Pinpoint the cell where the given text exists, returning its (x, y) midpoint coordinate. 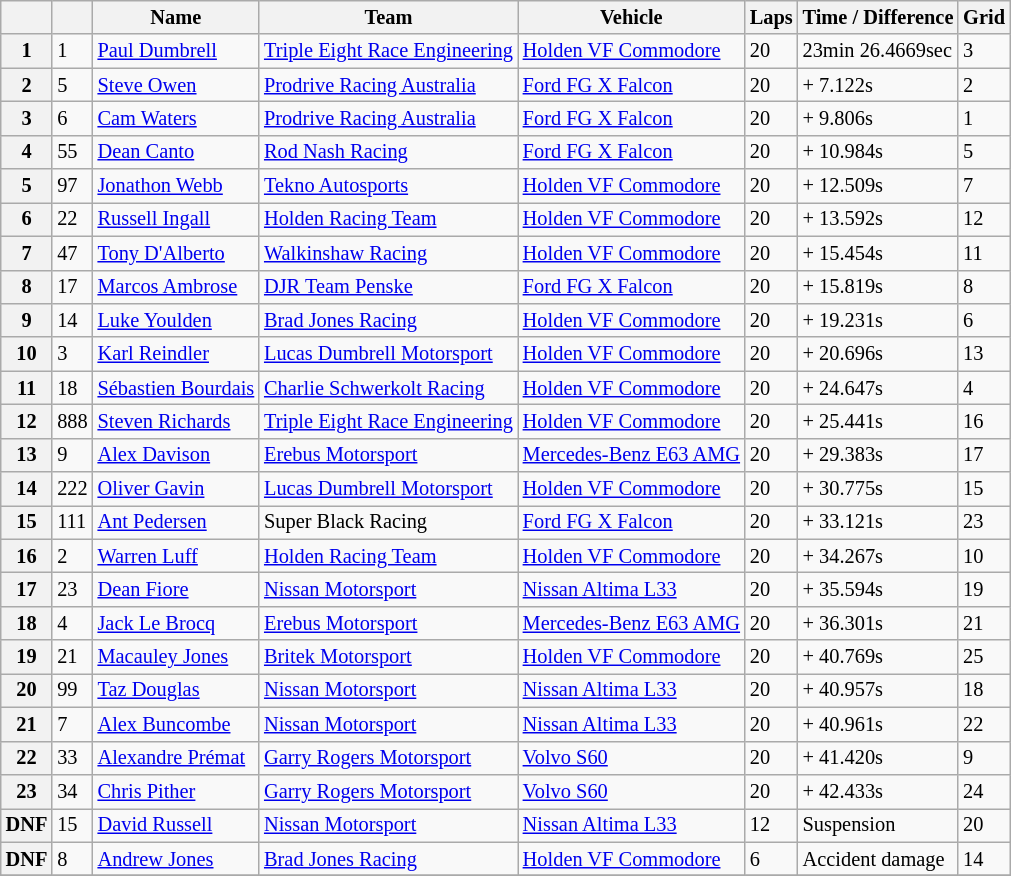
+ 10.984s (878, 152)
+ 15.454s (878, 253)
Oliver Gavin (176, 489)
+ 29.383s (878, 455)
+ 30.775s (878, 489)
Luke Youlden (176, 320)
Name (176, 17)
Suspension (878, 825)
DJR Team Penske (388, 287)
33 (72, 758)
Jonathon Webb (176, 186)
+ 42.433s (878, 791)
Warren Luff (176, 556)
+ 41.420s (878, 758)
+ 7.122s (878, 85)
+ 19.231s (878, 320)
Chris Pither (176, 791)
+ 25.441s (878, 421)
Paul Dumbrell (176, 51)
Sébastien Bourdais (176, 388)
Tekno Autosports (388, 186)
+ 24.647s (878, 388)
Rod Nash Racing (388, 152)
222 (72, 489)
+ 40.961s (878, 724)
55 (72, 152)
34 (72, 791)
+ 9.806s (878, 118)
Dean Canto (176, 152)
23min 26.4669sec (878, 51)
+ 40.769s (878, 657)
Macauley Jones (176, 657)
25 (984, 657)
Grid (984, 17)
Steven Richards (176, 421)
+ 12.509s (878, 186)
Karl Reindler (176, 354)
Super Black Racing (388, 522)
+ 20.696s (878, 354)
99 (72, 690)
Ant Pedersen (176, 522)
Time / Difference (878, 17)
Alex Buncombe (176, 724)
97 (72, 186)
Jack Le Brocq (176, 623)
Alex Davison (176, 455)
Britek Motorsport (388, 657)
+ 13.592s (878, 219)
Vehicle (632, 17)
Russell Ingall (176, 219)
Tony D'Alberto (176, 253)
Team (388, 17)
Alexandre Prémat (176, 758)
+ 35.594s (878, 589)
Dean Fiore (176, 589)
Laps (772, 17)
+ 33.121s (878, 522)
Accident damage (878, 859)
888 (72, 421)
+ 40.957s (878, 690)
David Russell (176, 825)
Steve Owen (176, 85)
+ 15.819s (878, 287)
Charlie Schwerkolt Racing (388, 388)
Andrew Jones (176, 859)
24 (984, 791)
+ 36.301s (878, 623)
Cam Waters (176, 118)
+ 34.267s (878, 556)
Walkinshaw Racing (388, 253)
Taz Douglas (176, 690)
111 (72, 522)
Marcos Ambrose (176, 287)
47 (72, 253)
